Return the [X, Y] coordinate for the center point of the cell that contains the specified text.  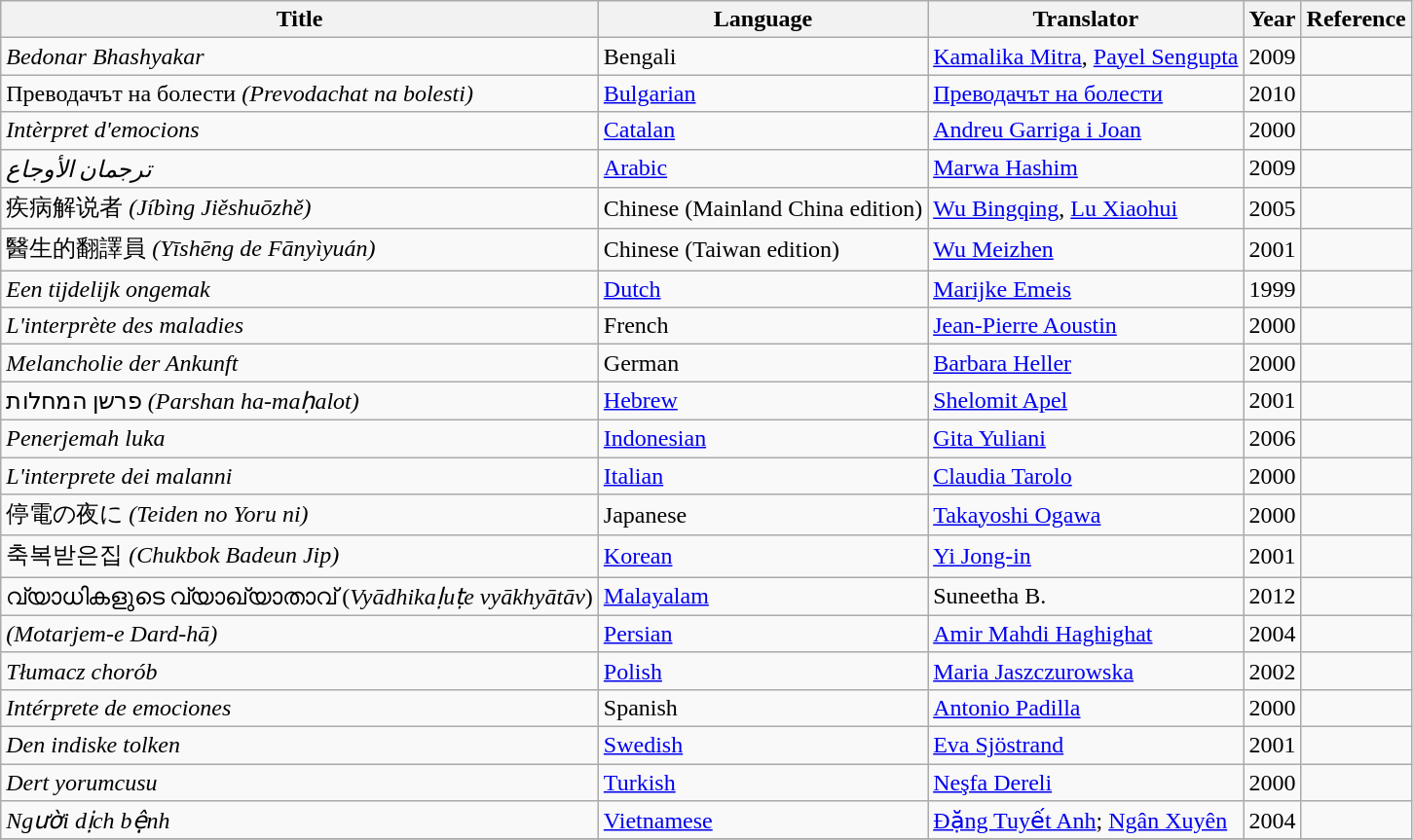
Spanish [762, 708]
Yi Jong-in [1086, 557]
L'interprète des maladies [300, 326]
ترجمان الأوجاع [300, 168]
停電の夜に (Teiden no Yoru ni) [300, 516]
Bedonar Bhashyakar [300, 56]
Marijke Emeis [1086, 289]
2012 [1272, 597]
Swedish [762, 745]
Year [1272, 19]
(Motarjem-e Dard-hā) [300, 634]
Đặng Tuyết Anh; Ngân Xuyên [1086, 821]
Andreu Garriga i Joan [1086, 130]
Shelomit Apel [1086, 401]
Jean-Pierre Aoustin [1086, 326]
French [762, 326]
Intèrpret d'emocions [300, 130]
Преводачът на болести [1086, 93]
L'interprete dei malanni [300, 476]
Takayoshi Ogawa [1086, 516]
Wu Bingqing, Lu Xiaohui [1086, 208]
Suneetha B. [1086, 597]
Преводачът на болести (Prevodachat na bolesti) [300, 93]
Antonio Padilla [1086, 708]
Italian [762, 476]
Chinese (Taiwan edition) [762, 249]
Polish [762, 671]
Amir Mahdi Haghighat [1086, 634]
Tłumacz chorób [300, 671]
Japanese [762, 516]
Kamalika Mitra, Payel Sengupta [1086, 56]
Vietnamese [762, 821]
Chinese (Mainland China edition) [762, 208]
Title [300, 19]
Bulgarian [762, 93]
Translator [1086, 19]
Language [762, 19]
醫生的翻譯員 (Yīshēng de Fānyìyuán) [300, 249]
Een tijdelijk ongemak [300, 289]
Arabic [762, 168]
2005 [1272, 208]
1999 [1272, 289]
Malayalam [762, 597]
2010 [1272, 93]
Barbara Heller [1086, 363]
German [762, 363]
Reference [1356, 19]
疾病解说者 (Jíbìng Jiěshuōzhě) [300, 208]
Dutch [762, 289]
Catalan [762, 130]
Neşfa Dereli [1086, 782]
Maria Jaszczurowska [1086, 671]
Eva Sjöstrand [1086, 745]
2002 [1272, 671]
Intérprete de emociones [300, 708]
Marwa Hashim [1086, 168]
Dert yorumcusu [300, 782]
Korean [762, 557]
Turkish [762, 782]
2006 [1272, 438]
Den indiske tolken [300, 745]
Melancholie der Ankunft [300, 363]
വ്യാധികളുടെ വ്യാഖ്യാതാവ് (Vyādhikaḷuṭe vyākhyātāv) [300, 597]
Penerjemah luka [300, 438]
Persian [762, 634]
Indonesian [762, 438]
Claudia Tarolo [1086, 476]
Gita Yuliani [1086, 438]
פרשן המחלות (Parshan ha-maḥalot) [300, 401]
Bengali [762, 56]
Hebrew [762, 401]
축복받은집 (Chukbok Badeun Jip) [300, 557]
Wu Meizhen [1086, 249]
Người dịch bệnh [300, 821]
